Identify which cell holds the provided text, then report its (x, y) central coordinate. 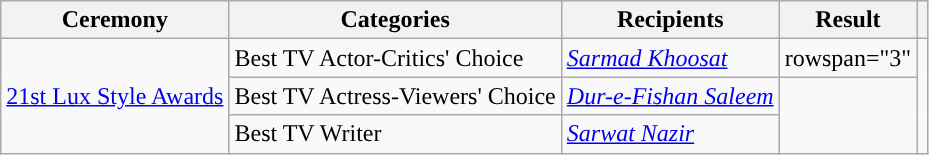
rowspan="3" (848, 58)
Sarmad Khoosat (670, 58)
Best TV Actress-Viewers' Choice (395, 96)
Sarwat Nazir (670, 134)
Recipients (670, 20)
Ceremony (115, 20)
Result (848, 20)
Best TV Writer (395, 134)
Dur-e-Fishan Saleem (670, 96)
21st Lux Style Awards (115, 96)
Best TV Actor-Critics' Choice (395, 58)
Categories (395, 20)
